Extract the (X, Y) coordinate from the center of the cell holding the provided text.  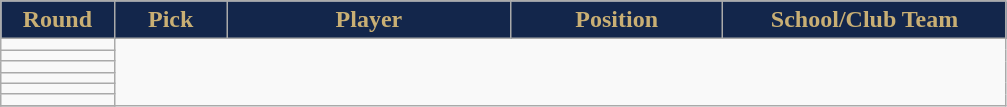
Round (58, 20)
Player (368, 20)
Position (617, 20)
Pick (170, 20)
School/Club Team (864, 20)
